Locate the cell with the specified text and output its [x, y] center coordinate. 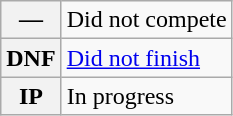
Did not finish [146, 58]
Did not compete [146, 20]
— [31, 20]
In progress [146, 96]
IP [31, 96]
DNF [31, 58]
